For the text-containing cell, return its midpoint in (x, y) coordinate format. 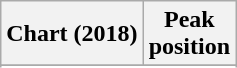
Peakposition (189, 34)
Chart (2018) (72, 34)
